Capture the cell that displays the provided text and extract its [X, Y] central coordinate. 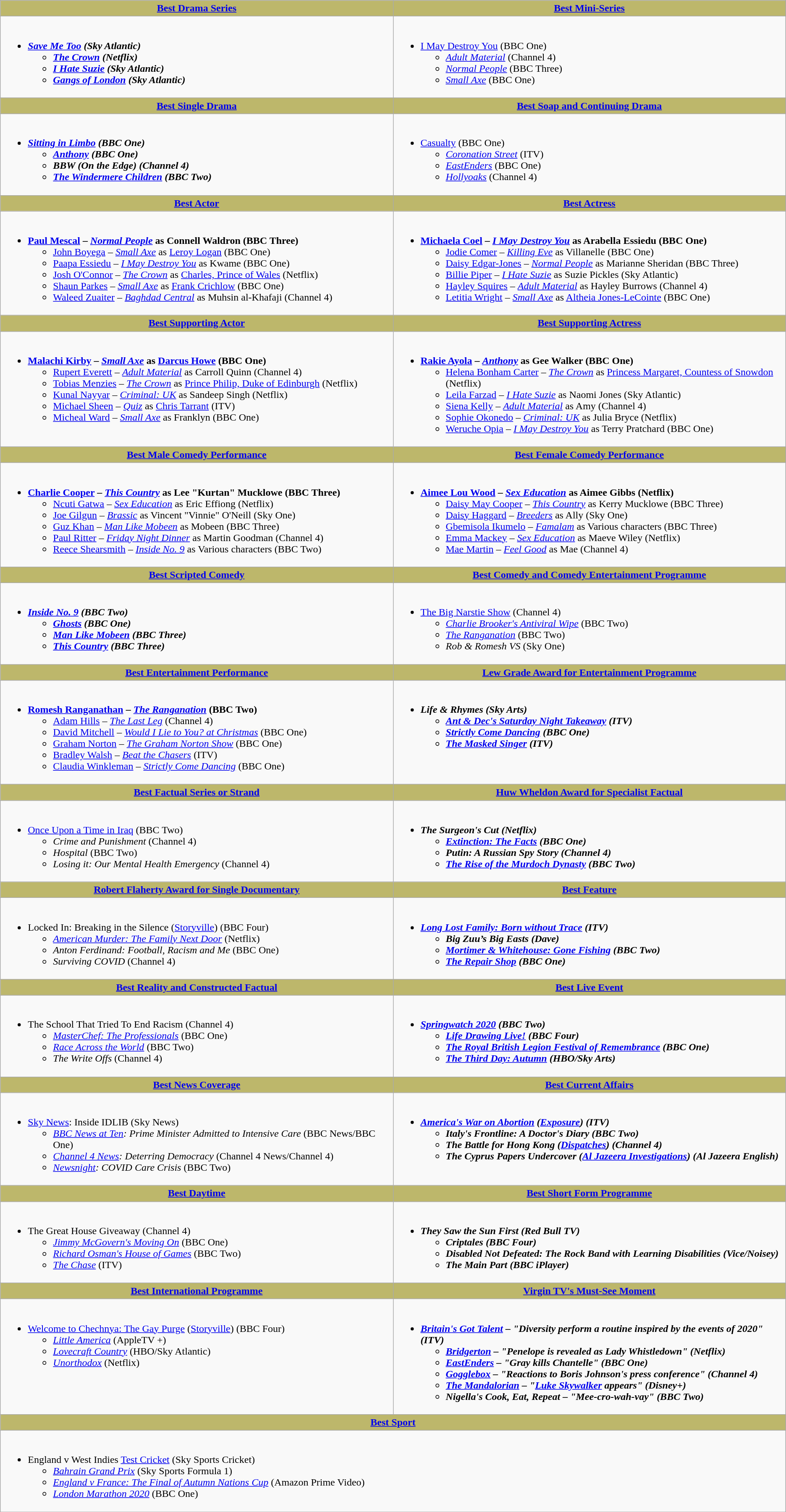
Robert Flaherty Award for Single Documentary [196, 890]
Best Sport [393, 1422]
Best Actor [196, 203]
Best Current Affairs [589, 1085]
Best Actress [589, 203]
Virgin TV's Must-See Moment [589, 1291]
The Surgeon's Cut (Netflix)Extinction: The Facts (BBC One)Putin: A Russian Spy Story (Channel 4)The Rise of the Murdoch Dynasty (BBC Two) [589, 841]
Best Live Event [589, 987]
Best Scripted Comedy [196, 575]
Best Single Drama [196, 106]
Best Feature [589, 890]
Huw Wheldon Award for Specialist Factual [589, 793]
Welcome to Chechnya: The Gay Purge (Storyville) (BBC Four)Little America (AppleTV +)Lovecraft Country (HBO/Sky Atlantic)Unorthodox (Netflix) [196, 1357]
Save Me Too (Sky Atlantic)The Crown (Netflix)I Hate Suzie (Sky Atlantic)Gangs of London (Sky Atlantic) [196, 57]
Life & Rhymes (Sky Arts)Ant & Dec's Saturday Night Takeaway (ITV)Strictly Come Dancing (BBC One)The Masked Singer (ITV) [589, 732]
Best Comedy and Comedy Entertainment Programme [589, 575]
Best Male Comedy Performance [196, 455]
Best Drama Series [196, 8]
Best Entertainment Performance [196, 672]
Best International Programme [196, 1291]
Sitting in Limbo (BBC One)Anthony (BBC One)BBW (On the Edge) (Channel 4)The Windermere Children (BBC Two) [196, 154]
Casualty (BBC One)Coronation Street (ITV)EastEnders (BBC One)Hollyoaks (Channel 4) [589, 154]
The School That Tried To End Racism (Channel 4)MasterChef: The Professionals (BBC One)Race Across the World (BBC Two)The Write Offs (Channel 4) [196, 1036]
The Great House Giveaway (Channel 4)Jimmy McGovern's Moving On (BBC One)Richard Osman's House of Games (BBC Two)The Chase (ITV) [196, 1242]
Best Daytime [196, 1193]
Once Upon a Time in Iraq (BBC Two)Crime and Punishment (Channel 4)Hospital (BBC Two)Losing it: Our Mental Health Emergency (Channel 4) [196, 841]
Long Lost Family: Born without Trace (ITV)Big Zuu’s Big Easts (Dave)Mortimer & Whitehouse: Gone Fishing (BBC Two)The Repair Shop (BBC One) [589, 939]
Best Female Comedy Performance [589, 455]
Lew Grade Award for Entertainment Programme [589, 672]
Springwatch 2020 (BBC Two)Life Drawing Live! (BBC Four)The Royal British Legion Festival of Remembrance (BBC One)The Third Day: Autumn (HBO/Sky Arts) [589, 1036]
Best Short Form Programme [589, 1193]
I May Destroy You (BBC One)Adult Material (Channel 4)Normal People (BBC Three)Small Axe (BBC One) [589, 57]
Inside No. 9 (BBC Two)Ghosts (BBC One)Man Like Mobeen (BBC Three)This Country (BBC Three) [196, 623]
Best News Coverage [196, 1085]
Best Supporting Actor [196, 323]
Best Factual Series or Strand [196, 793]
Best Supporting Actress [589, 323]
Best Mini-Series [589, 8]
Best Reality and Constructed Factual [196, 987]
The Big Narstie Show (Channel 4)Charlie Brooker's Antiviral Wipe (BBC Two)The Ranganation (BBC Two)Rob & Romesh VS (Sky One) [589, 623]
Best Soap and Continuing Drama [589, 106]
